Return [x, y] of the center of cell containing provided text 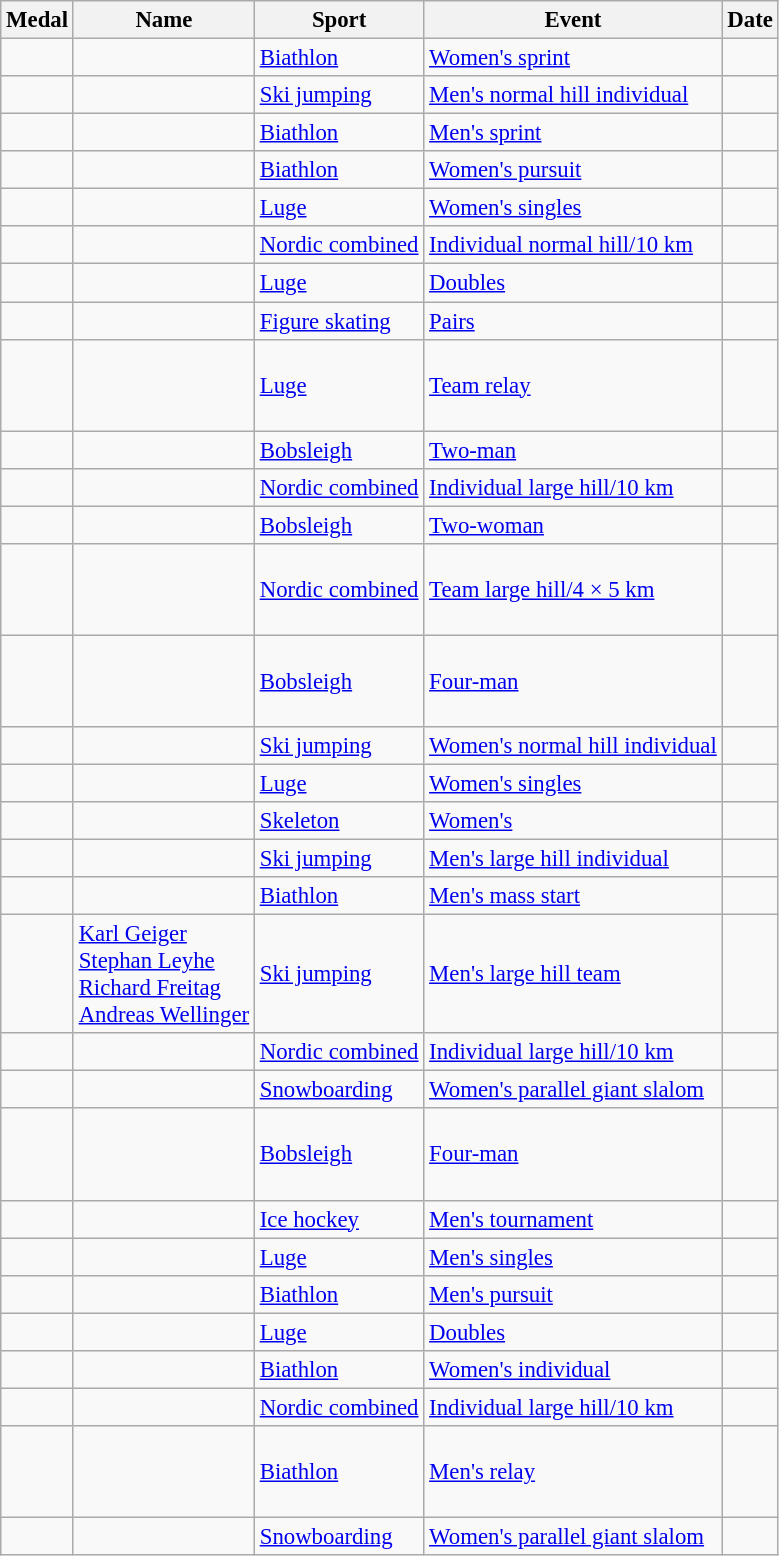
Event [573, 20]
Team relay [573, 385]
Sport [338, 20]
Men's large hill individual [573, 859]
Women's normal hill individual [573, 746]
Skeleton [338, 821]
Individual normal hill/10 km [573, 245]
Men's large hill team [573, 974]
Medal [38, 20]
Two-man [573, 450]
Men's singles [573, 1257]
Men's tournament [573, 1219]
Date [750, 20]
Name [164, 20]
Karl GeigerStephan LeyheRichard FreitagAndreas Wellinger [164, 974]
Women's individual [573, 1370]
Men's pursuit [573, 1294]
Women's pursuit [573, 170]
Ice hockey [338, 1219]
Women's [573, 821]
Figure skating [338, 321]
Men's relay [573, 1472]
Pairs [573, 321]
Women's sprint [573, 58]
Men's normal hill individual [573, 95]
Team large hill/4 × 5 km [573, 590]
Two-woman [573, 525]
Men's sprint [573, 133]
Men's mass start [573, 896]
